Determine the (X, Y) coordinate at the center of the cell enclosing the given text.  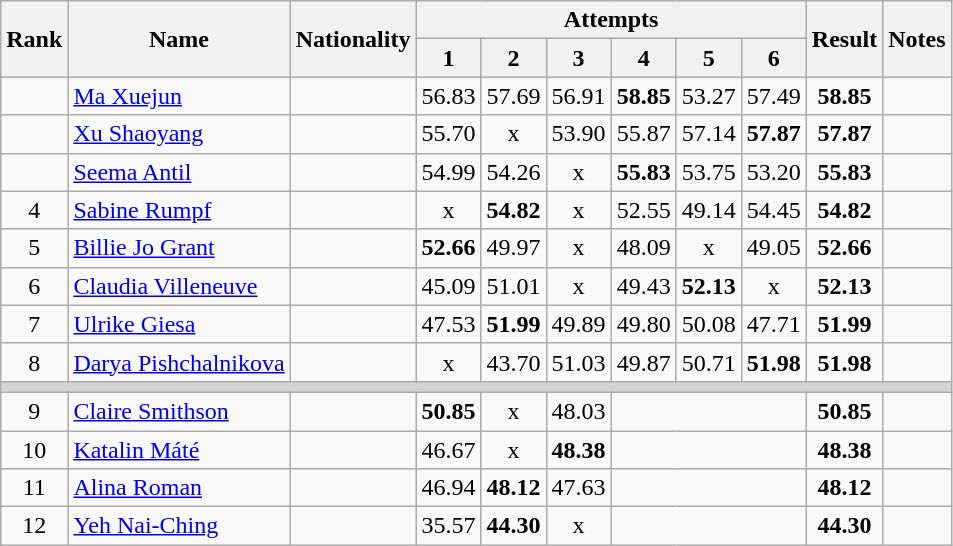
55.70 (448, 134)
Darya Pishchalnikova (179, 362)
46.67 (448, 449)
50.71 (708, 362)
49.43 (644, 286)
7 (34, 324)
53.27 (708, 96)
12 (34, 526)
54.26 (514, 172)
3 (578, 58)
45.09 (448, 286)
Claire Smithson (179, 411)
Attempts (611, 20)
46.94 (448, 488)
11 (34, 488)
49.80 (644, 324)
Alina Roman (179, 488)
Nationality (353, 39)
Billie Jo Grant (179, 248)
57.14 (708, 134)
50.08 (708, 324)
56.91 (578, 96)
Yeh Nai-Ching (179, 526)
Ma Xuejun (179, 96)
48.03 (578, 411)
1 (448, 58)
49.89 (578, 324)
47.71 (774, 324)
43.70 (514, 362)
10 (34, 449)
53.75 (708, 172)
53.20 (774, 172)
Seema Antil (179, 172)
9 (34, 411)
54.45 (774, 210)
Rank (34, 39)
52.55 (644, 210)
47.53 (448, 324)
35.57 (448, 526)
Result (844, 39)
48.09 (644, 248)
47.63 (578, 488)
53.90 (578, 134)
51.03 (578, 362)
8 (34, 362)
Xu Shaoyang (179, 134)
Notes (917, 39)
Ulrike Giesa (179, 324)
51.01 (514, 286)
Claudia Villeneuve (179, 286)
49.14 (708, 210)
Name (179, 39)
57.49 (774, 96)
2 (514, 58)
57.69 (514, 96)
49.87 (644, 362)
49.05 (774, 248)
54.99 (448, 172)
Sabine Rumpf (179, 210)
Katalin Máté (179, 449)
56.83 (448, 96)
55.87 (644, 134)
49.97 (514, 248)
